Capture the cell that displays the provided text and extract its [X, Y] central coordinate. 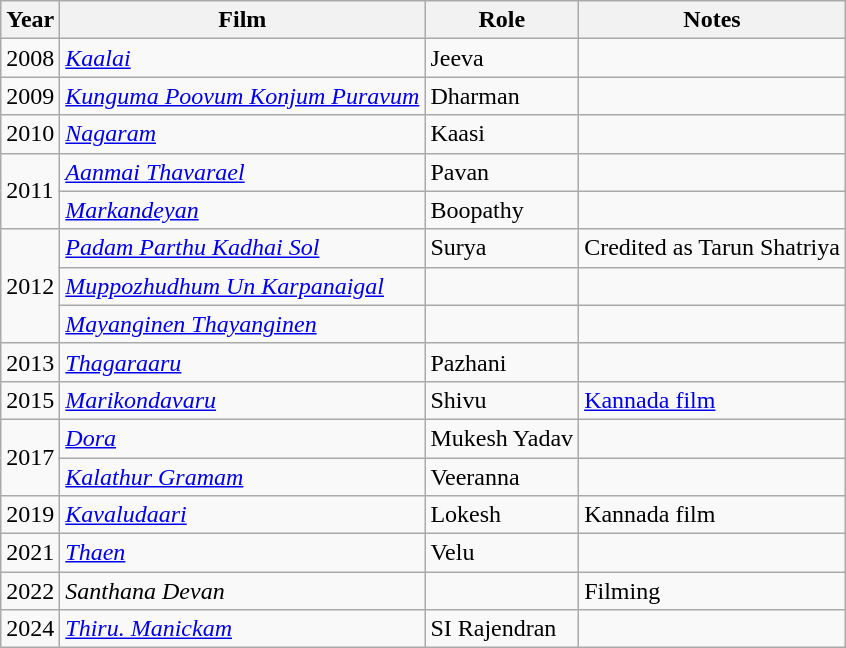
Thaen [242, 553]
2008 [30, 58]
Kavaludaari [242, 515]
Kalathur Gramam [242, 477]
Film [242, 20]
Kaalai [242, 58]
Filming [712, 591]
Lokesh [502, 515]
SI Rajendran [502, 629]
Kunguma Poovum Konjum Puravum [242, 96]
Year [30, 20]
2022 [30, 591]
Markandeyan [242, 210]
Pavan [502, 172]
Veeranna [502, 477]
Marikondavaru [242, 400]
Thiru. Manickam [242, 629]
2017 [30, 457]
2012 [30, 286]
Nagaram [242, 134]
2024 [30, 629]
Surya [502, 248]
Notes [712, 20]
Kaasi [502, 134]
2013 [30, 362]
Pazhani [502, 362]
Thagaraaru [242, 362]
2009 [30, 96]
Role [502, 20]
2019 [30, 515]
Jeeva [502, 58]
Dharman [502, 96]
2021 [30, 553]
Padam Parthu Kadhai Sol [242, 248]
2015 [30, 400]
Credited as Tarun Shatriya [712, 248]
Muppozhudhum Un Karpanaigal [242, 286]
2010 [30, 134]
Boopathy [502, 210]
Mayanginen Thayanginen [242, 324]
Mukesh Yadav [502, 438]
2011 [30, 191]
Aanmai Thavarael [242, 172]
Dora [242, 438]
Shivu [502, 400]
Velu [502, 553]
Santhana Devan [242, 591]
